Capture the cell that displays the provided text and extract its [x, y] central coordinate. 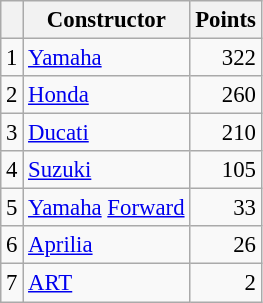
ART [106, 283]
Points [226, 20]
210 [226, 133]
105 [226, 170]
1 [12, 58]
322 [226, 58]
33 [226, 208]
260 [226, 95]
Ducati [106, 133]
4 [12, 170]
Aprilia [106, 245]
Yamaha [106, 58]
Yamaha Forward [106, 208]
6 [12, 245]
Suzuki [106, 170]
Constructor [106, 20]
7 [12, 283]
26 [226, 245]
3 [12, 133]
Honda [106, 95]
5 [12, 208]
